Identify which cell holds the provided text, then report its [X, Y] central coordinate. 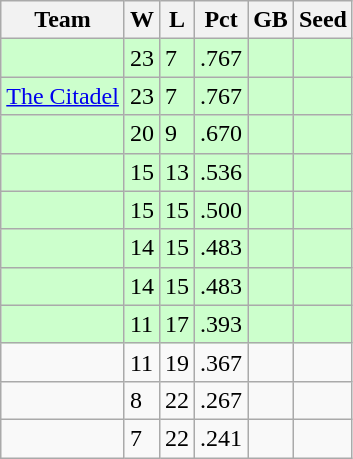
9 [178, 134]
Pct [222, 20]
20 [142, 134]
.536 [222, 172]
Team [63, 20]
L [178, 20]
W [142, 20]
.500 [222, 210]
.670 [222, 134]
.241 [222, 438]
Seed [322, 20]
.367 [222, 362]
.393 [222, 324]
17 [178, 324]
GB [271, 20]
8 [142, 400]
13 [178, 172]
The Citadel [63, 96]
.267 [222, 400]
19 [178, 362]
